Capture the cell that displays the provided text and extract its (x, y) central coordinate. 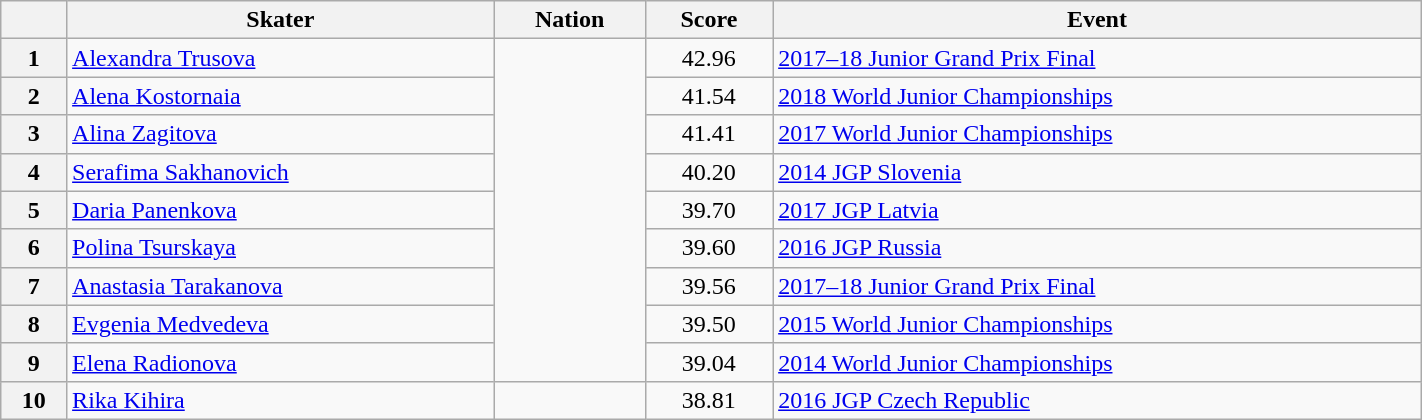
10 (34, 400)
Elena Radionova (281, 362)
3 (34, 134)
41.41 (709, 134)
2017 World Junior Championships (1098, 134)
Polina Tsurskaya (281, 248)
Evgenia Medvedeva (281, 324)
38.81 (709, 400)
Serafima Sakhanovich (281, 172)
2018 World Junior Championships (1098, 96)
2017 JGP Latvia (1098, 210)
39.60 (709, 248)
40.20 (709, 172)
Skater (281, 20)
Alena Kostornaia (281, 96)
2016 JGP Czech Republic (1098, 400)
39.50 (709, 324)
4 (34, 172)
42.96 (709, 58)
2014 World Junior Championships (1098, 362)
Alina Zagitova (281, 134)
Event (1098, 20)
39.04 (709, 362)
2015 World Junior Championships (1098, 324)
39.70 (709, 210)
7 (34, 286)
2016 JGP Russia (1098, 248)
2014 JGP Slovenia (1098, 172)
2 (34, 96)
Anastasia Tarakanova (281, 286)
Score (709, 20)
Rika Kihira (281, 400)
1 (34, 58)
5 (34, 210)
41.54 (709, 96)
8 (34, 324)
Daria Panenkova (281, 210)
39.56 (709, 286)
Nation (570, 20)
Alexandra Trusova (281, 58)
6 (34, 248)
9 (34, 362)
